Search for the cell housing the specified text and yield its [x, y] center coordinate. 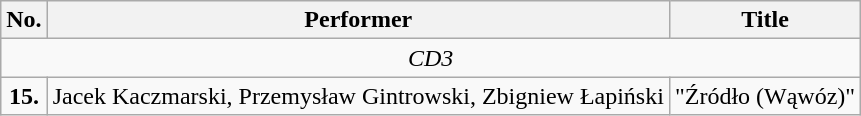
"Źródło (Wąwóz)" [764, 96]
CD3 [431, 58]
15. [24, 96]
Performer [358, 20]
Jacek Kaczmarski, Przemysław Gintrowski, Zbigniew Łapiński [358, 96]
Title [764, 20]
No. [24, 20]
